Provide the [x, y] coordinate of the cell's center where the given text is located.  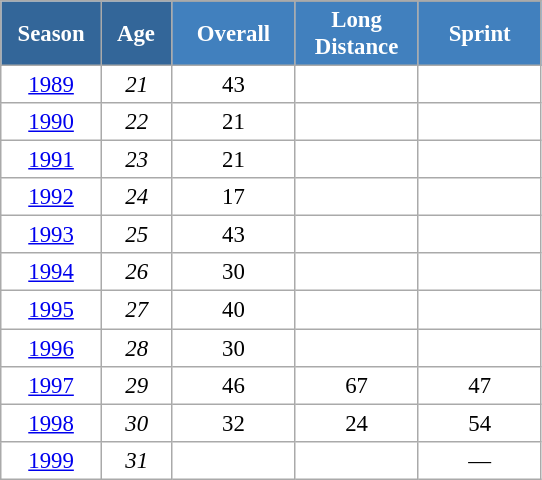
1998 [52, 423]
1995 [52, 310]
54 [480, 423]
1997 [52, 385]
1990 [52, 122]
Age [136, 34]
1996 [52, 348]
40 [234, 310]
22 [136, 122]
Long Distance [356, 34]
47 [480, 385]
32 [234, 423]
23 [136, 160]
— [480, 460]
27 [136, 310]
46 [234, 385]
17 [234, 197]
67 [356, 385]
25 [136, 235]
Overall [234, 34]
1989 [52, 85]
1991 [52, 160]
1994 [52, 273]
28 [136, 348]
Sprint [480, 34]
1992 [52, 197]
Season [52, 34]
1999 [52, 460]
1993 [52, 235]
26 [136, 273]
29 [136, 385]
31 [136, 460]
